Output the (x, y) coordinate of the center of the cell containing the given text.  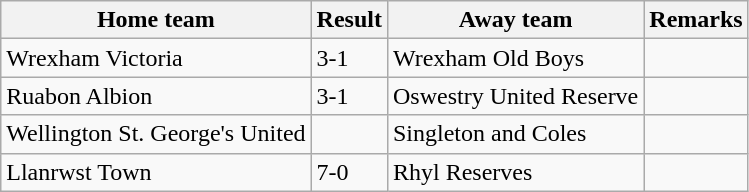
Wrexham Victoria (156, 58)
Oswestry United Reserve (515, 96)
Remarks (696, 20)
Result (349, 20)
Wrexham Old Boys (515, 58)
Llanrwst Town (156, 172)
Singleton and Coles (515, 134)
Home team (156, 20)
Rhyl Reserves (515, 172)
7-0 (349, 172)
Away team (515, 20)
Wellington St. George's United (156, 134)
Ruabon Albion (156, 96)
